For the text-containing cell, return its midpoint in [x, y] coordinate format. 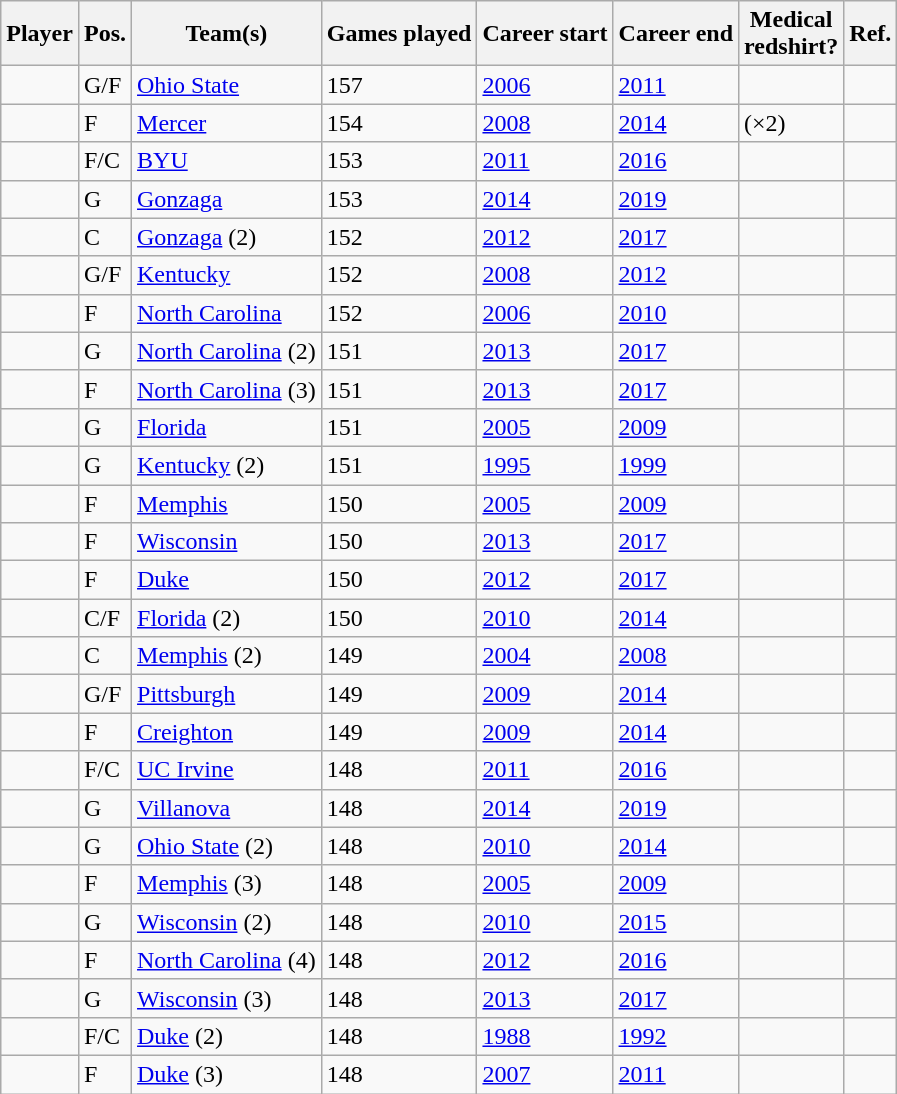
Memphis (2) [227, 656]
North Carolina (3) [227, 389]
Pittsburgh [227, 694]
Pos. [104, 34]
Duke (2) [227, 1036]
Wisconsin [227, 542]
Ohio State (2) [227, 846]
Gonzaga (2) [227, 237]
Player [40, 34]
Duke [227, 580]
Florida (2) [227, 618]
Memphis (3) [227, 884]
Career end [676, 34]
C/F [104, 618]
Games played [399, 34]
Duke (3) [227, 1074]
Creighton [227, 732]
Medicalredshirt? [792, 34]
Memphis [227, 503]
Florida [227, 427]
2015 [676, 922]
1988 [545, 1036]
Kentucky (2) [227, 465]
157 [399, 85]
2004 [545, 656]
Ref. [870, 34]
Villanova [227, 808]
North Carolina [227, 313]
Team(s) [227, 34]
North Carolina (2) [227, 351]
North Carolina (4) [227, 960]
Ohio State [227, 85]
Wisconsin (2) [227, 922]
UC Irvine [227, 770]
Gonzaga [227, 199]
Mercer [227, 123]
Wisconsin (3) [227, 998]
1995 [545, 465]
1992 [676, 1036]
1999 [676, 465]
BYU [227, 161]
Career start [545, 34]
Kentucky [227, 275]
154 [399, 123]
(×2) [792, 123]
2007 [545, 1074]
